Capture the cell that displays the provided text and extract its [x, y] central coordinate. 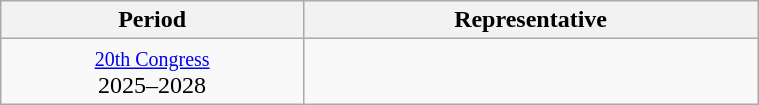
20th Congress2025–2028 [152, 72]
Period [152, 20]
Representative [530, 20]
